From the cell containing the given text, extract its center point as (X, Y) coordinate. 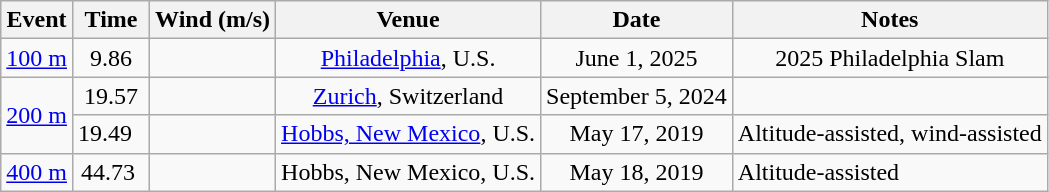
19.57 (110, 96)
June 1, 2025 (637, 58)
May 17, 2019 (637, 134)
2025 Philadelphia Slam (890, 58)
Altitude-assisted (890, 172)
Time (110, 20)
Wind (m/s) (213, 20)
Philadelphia, U.S. (408, 58)
100 m (37, 58)
400 m (37, 172)
Venue (408, 20)
Zurich, Switzerland (408, 96)
May 18, 2019 (637, 172)
September 5, 2024 (637, 96)
200 m (37, 115)
9.86 (110, 58)
44.73 (110, 172)
Event (37, 20)
Altitude-assisted, wind-assisted (890, 134)
Notes (890, 20)
Date (637, 20)
19.49 (110, 134)
